Detect which cell encompasses the target text, then output its [X, Y] center coordinate. 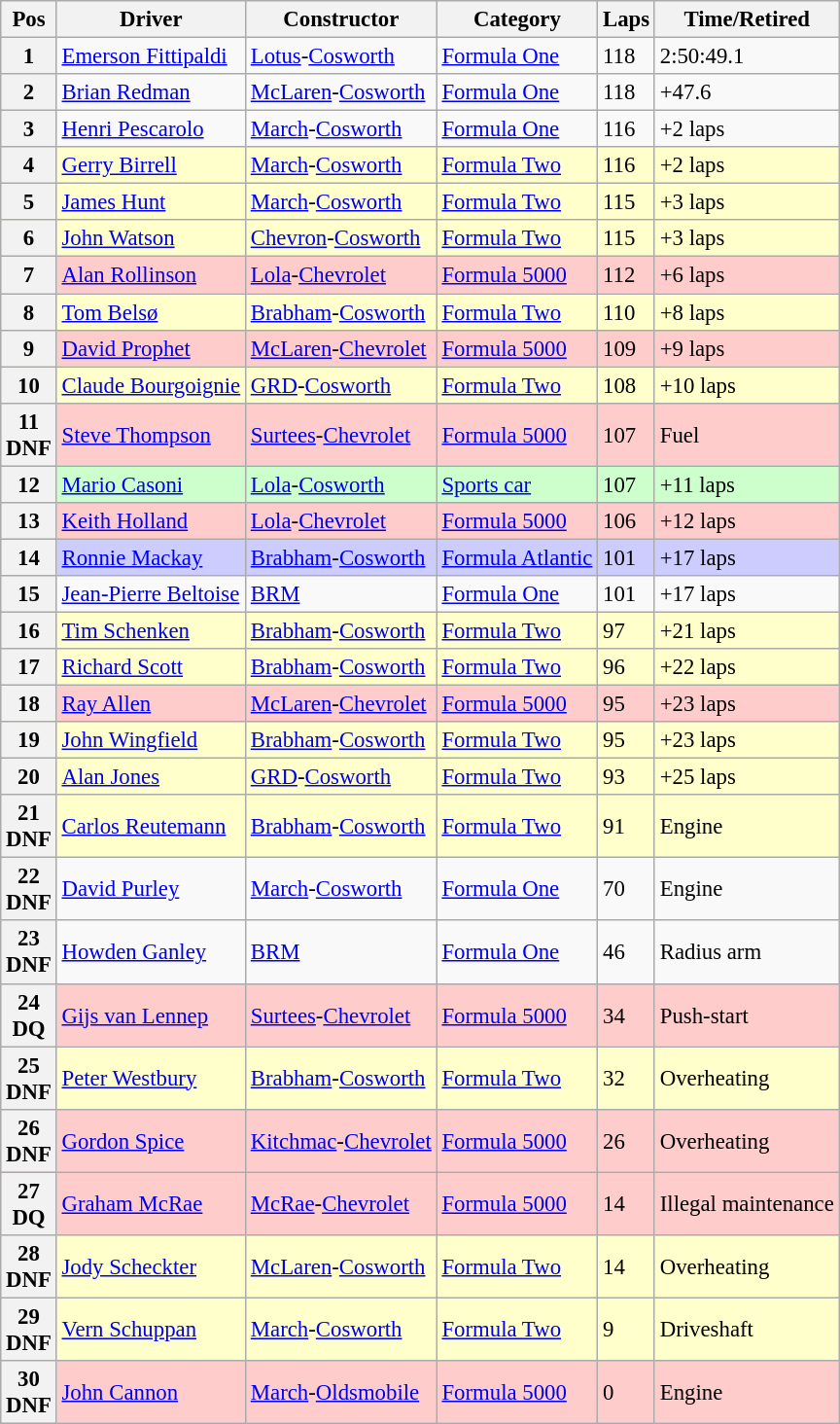
93 [626, 777]
21DNF [29, 827]
Carlos Reutemann [151, 827]
John Wingfield [151, 740]
David Purley [151, 889]
Steve Thompson [151, 434]
Alan Jones [151, 777]
16 [29, 630]
Formula Atlantic [517, 557]
15 [29, 594]
Jody Scheckter [151, 1266]
34 [626, 1015]
+21 laps [747, 630]
96 [626, 667]
30DNF [29, 1393]
23DNF [29, 953]
22DNF [29, 889]
Lotus-Cosworth [340, 56]
Tom Belsø [151, 312]
Ray Allen [151, 704]
Vern Schuppan [151, 1329]
106 [626, 521]
7 [29, 275]
David Prophet [151, 348]
28DNF [29, 1266]
19 [29, 740]
Gordon Spice [151, 1140]
2 [29, 92]
29DNF [29, 1329]
0 [626, 1393]
Henri Pescarolo [151, 129]
4 [29, 165]
Chevron-Cosworth [340, 238]
Driveshaft [747, 1329]
Graham McRae [151, 1204]
McRae-Chevrolet [340, 1204]
6 [29, 238]
Lola-Cosworth [340, 484]
11DNF [29, 434]
10 [29, 385]
Mario Casoni [151, 484]
Keith Holland [151, 521]
Alan Rollinson [151, 275]
13 [29, 521]
Laps [626, 19]
Kitchmac-Chevrolet [340, 1140]
Radius arm [747, 953]
26DNF [29, 1140]
25DNF [29, 1078]
108 [626, 385]
27DQ [29, 1204]
3 [29, 129]
Peter Westbury [151, 1078]
Richard Scott [151, 667]
James Hunt [151, 202]
112 [626, 275]
12 [29, 484]
Illegal maintenance [747, 1204]
26 [626, 1140]
5 [29, 202]
+10 laps [747, 385]
Howden Ganley [151, 953]
+25 laps [747, 777]
+47.6 [747, 92]
Tim Schenken [151, 630]
Constructor [340, 19]
+8 laps [747, 312]
32 [626, 1078]
John Watson [151, 238]
2:50:49.1 [747, 56]
+12 laps [747, 521]
Emerson Fittipaldi [151, 56]
70 [626, 889]
18 [29, 704]
109 [626, 348]
Brian Redman [151, 92]
March-Oldsmobile [340, 1393]
46 [626, 953]
24DQ [29, 1015]
+22 laps [747, 667]
Jean-Pierre Beltoise [151, 594]
+6 laps [747, 275]
Fuel [747, 434]
Category [517, 19]
91 [626, 827]
Driver [151, 19]
1 [29, 56]
17 [29, 667]
+11 laps [747, 484]
Push-start [747, 1015]
Time/Retired [747, 19]
Gerry Birrell [151, 165]
8 [29, 312]
110 [626, 312]
John Cannon [151, 1393]
+9 laps [747, 348]
Sports car [517, 484]
97 [626, 630]
Gijs van Lennep [151, 1015]
Ronnie Mackay [151, 557]
Pos [29, 19]
Claude Bourgoignie [151, 385]
20 [29, 777]
